From the cell containing the given text, extract its center point as [X, Y] coordinate. 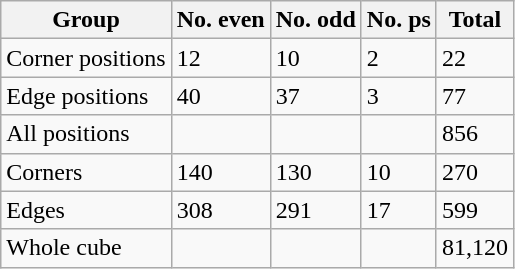
37 [316, 96]
599 [474, 210]
2 [398, 58]
270 [474, 172]
77 [474, 96]
130 [316, 172]
308 [220, 210]
Edges [86, 210]
Whole cube [86, 248]
Total [474, 20]
12 [220, 58]
No. odd [316, 20]
Corner positions [86, 58]
No. ps [398, 20]
17 [398, 210]
40 [220, 96]
291 [316, 210]
All positions [86, 134]
No. even [220, 20]
140 [220, 172]
Edge positions [86, 96]
Group [86, 20]
856 [474, 134]
3 [398, 96]
Corners [86, 172]
81,120 [474, 248]
22 [474, 58]
